Capture the cell that displays the provided text and extract its (x, y) central coordinate. 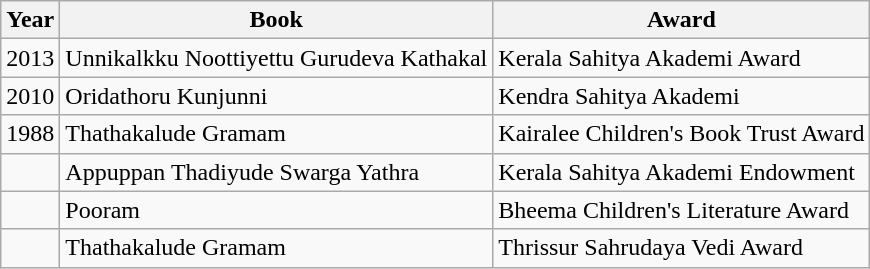
Oridathoru Kunjunni (276, 96)
Year (30, 20)
1988 (30, 134)
Award (682, 20)
Book (276, 20)
Kairalee Children's Book Trust Award (682, 134)
Kendra Sahitya Akademi (682, 96)
Appuppan Thadiyude Swarga Yathra (276, 172)
2013 (30, 58)
Kerala Sahitya Akademi Award (682, 58)
Bheema Children's Literature Award (682, 210)
Thrissur Sahrudaya Vedi Award (682, 248)
2010 (30, 96)
Pooram (276, 210)
Unnikalkku Noottiyettu Gurudeva Kathakal (276, 58)
Kerala Sahitya Akademi Endowment (682, 172)
